Return (x, y) of the center of cell containing provided text 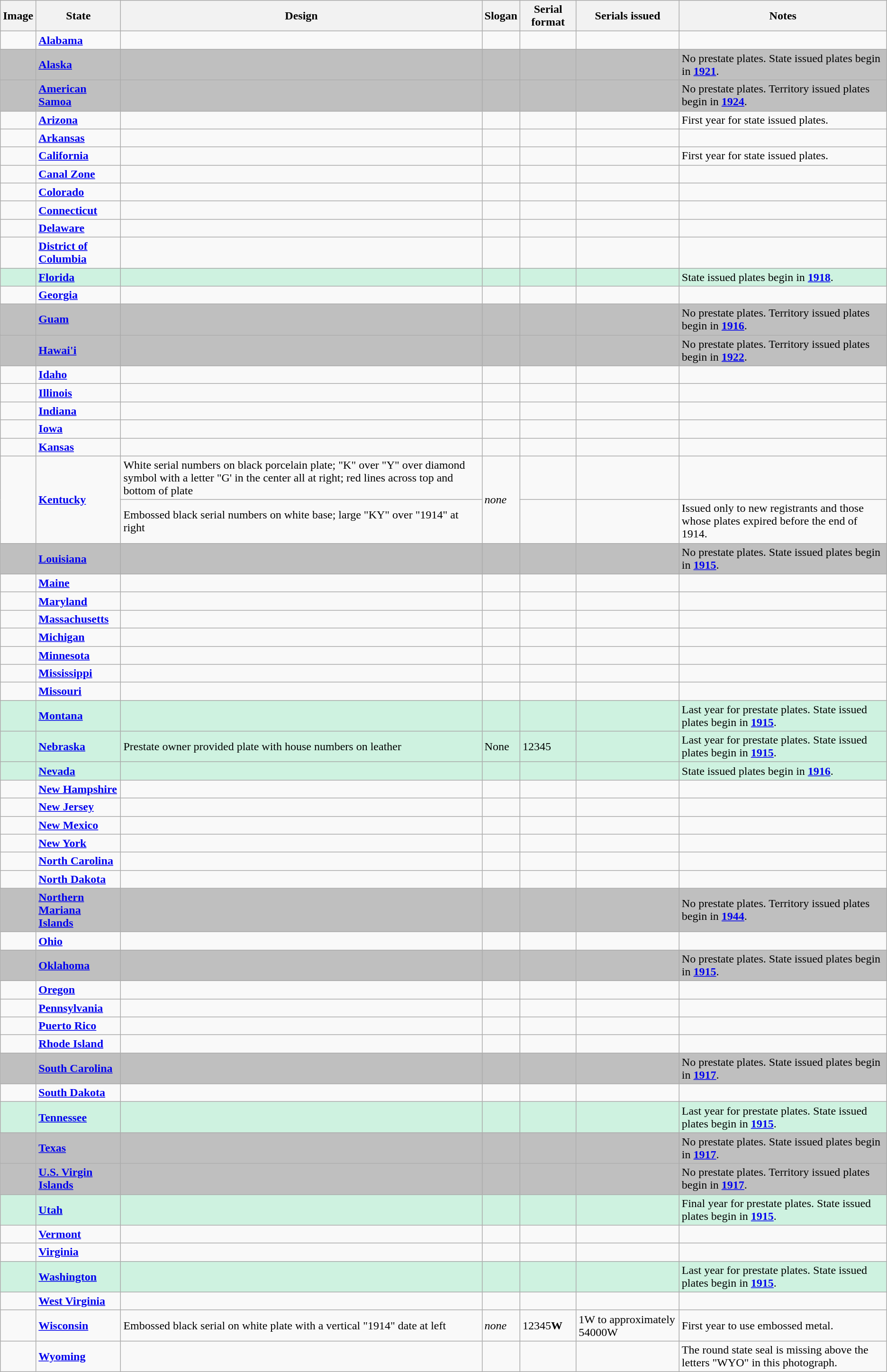
Issued only to new registrants and those whose plates expired before the end of 1914. (783, 521)
Kentucky (79, 500)
State issued plates begin in 1916. (783, 771)
Oklahoma (79, 965)
Maine (79, 583)
South Dakota (79, 1093)
Kansas (79, 447)
Guam (79, 319)
Virginia (79, 1252)
Serial format (548, 16)
Michigan (79, 637)
1W to approximately 54000W (628, 1325)
District ofColumbia (79, 252)
12345W (548, 1325)
Pennsylvania (79, 1008)
State issued plates begin in 1918. (783, 277)
Missouri (79, 691)
New Hampshire (79, 789)
Final year for prestate plates. State issued plates begin in 1915. (783, 1209)
West Virginia (79, 1301)
Prestate owner provided plate with house numbers on leather (301, 747)
No prestate plates. Territory issued plates begin in 1944. (783, 910)
Florida (79, 277)
Arkansas (79, 138)
The round state seal is missing above the letters "WYO" in this photograph. (783, 1356)
Ohio (79, 941)
12345 (548, 747)
Maryland (79, 601)
Massachusetts (79, 619)
No prestate plates. Territory issued plates begin in 1924. (783, 96)
Oregon (79, 990)
Nevada (79, 771)
Embossed black serial numbers on white base; large "KY" over "1914" at right (301, 521)
Canal Zone (79, 174)
New Mexico (79, 825)
Image (18, 16)
No prestate plates. Territory issued plates begin in 1917. (783, 1179)
New York (79, 843)
Colorado (79, 192)
Minnesota (79, 655)
Serials issued (628, 16)
New Jersey (79, 807)
First year to use embossed metal. (783, 1325)
Hawai'i (79, 351)
Notes (783, 16)
Rhode Island (79, 1044)
No prestate plates. Territory issued plates begin in 1922. (783, 351)
Alabama (79, 40)
Illinois (79, 393)
North Dakota (79, 879)
Utah (79, 1209)
None (501, 747)
Nebraska (79, 747)
Arizona (79, 120)
Texas (79, 1148)
Slogan (501, 16)
Connecticut (79, 210)
No prestate plates. State issued plates begin in 1921. (783, 64)
Puerto Rico (79, 1026)
Indiana (79, 411)
Wyoming (79, 1356)
Washington (79, 1277)
Wisconsin (79, 1325)
Embossed black serial on white plate with a vertical "1914" date at left (301, 1325)
South Carolina (79, 1068)
North Carolina (79, 861)
Idaho (79, 375)
Louisiana (79, 558)
Georgia (79, 295)
Alaska (79, 64)
Montana (79, 716)
State (79, 16)
American Samoa (79, 96)
California (79, 156)
Tennessee (79, 1118)
Delaware (79, 228)
U.S. Virgin Islands (79, 1179)
Northern Mariana Islands (79, 910)
Mississippi (79, 673)
Vermont (79, 1234)
Iowa (79, 429)
No prestate plates. Territory issued plates begin in 1916. (783, 319)
Design (301, 16)
